Detect which cell encompasses the target text, then output its (X, Y) center coordinate. 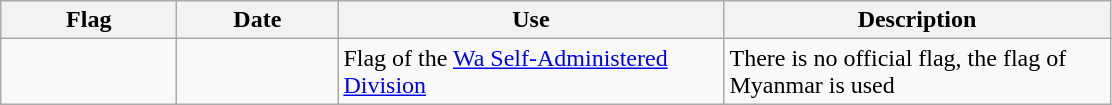
Description (917, 20)
Use (531, 20)
Date (258, 20)
Flag of the Wa Self-Administered Division (531, 72)
Flag (89, 20)
There is no official flag, the flag of Myanmar is used (917, 72)
